Find where the given text appears and provide that cell's center as (X, Y) coordinate. 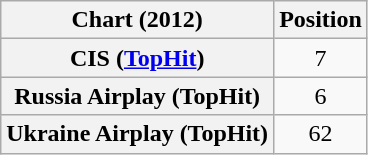
Position (321, 20)
Russia Airplay (TopHit) (138, 96)
6 (321, 96)
Chart (2012) (138, 20)
Ukraine Airplay (TopHit) (138, 134)
CIS (TopHit) (138, 58)
62 (321, 134)
7 (321, 58)
